Search for the cell housing the specified text and yield its (X, Y) center coordinate. 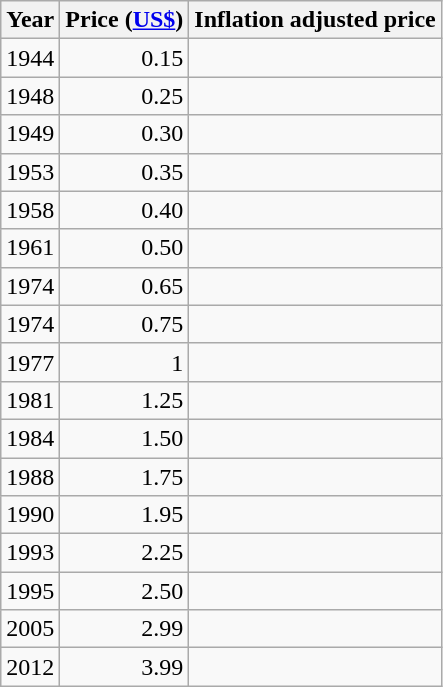
0.65 (124, 286)
0.30 (124, 134)
1990 (30, 515)
1.25 (124, 400)
1981 (30, 400)
1948 (30, 96)
2.50 (124, 591)
1953 (30, 172)
1984 (30, 438)
Price (US$) (124, 20)
0.75 (124, 324)
2.25 (124, 553)
0.15 (124, 58)
2012 (30, 667)
1.95 (124, 515)
1958 (30, 210)
1.75 (124, 477)
1 (124, 362)
1949 (30, 134)
1988 (30, 477)
0.35 (124, 172)
1.50 (124, 438)
0.40 (124, 210)
1944 (30, 58)
3.99 (124, 667)
1995 (30, 591)
0.50 (124, 248)
2005 (30, 629)
1993 (30, 553)
1977 (30, 362)
1961 (30, 248)
Inflation adjusted price (315, 20)
Year (30, 20)
2.99 (124, 629)
0.25 (124, 96)
